Return the (X, Y) coordinate for the center point of the cell that contains the specified text.  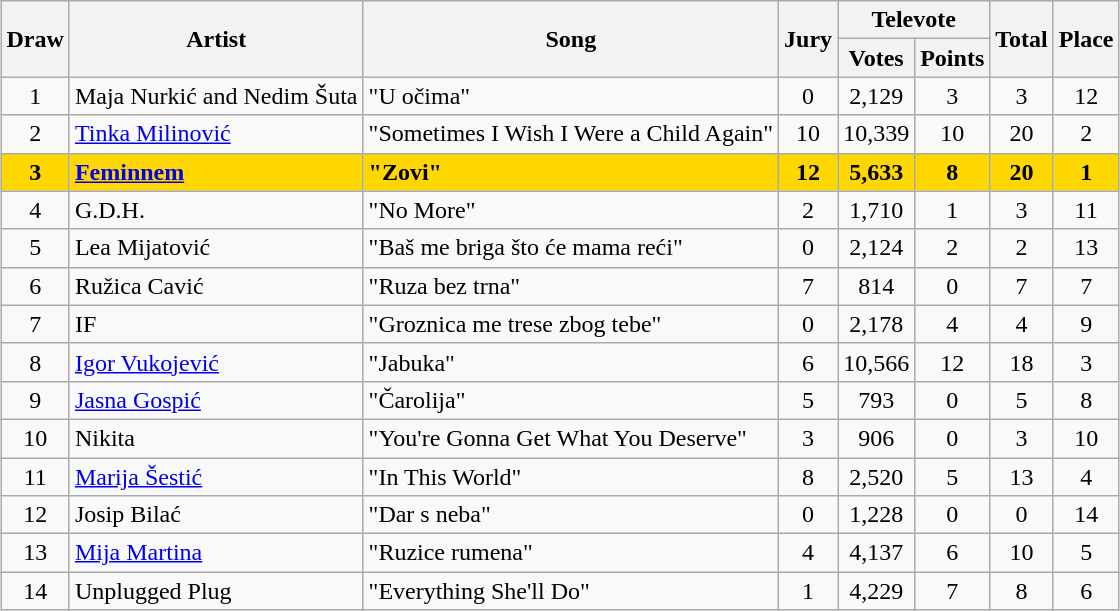
Jury (808, 39)
Tinka Milinović (216, 134)
906 (876, 438)
10,339 (876, 134)
"Jabuka" (571, 362)
Points (952, 58)
814 (876, 286)
Draw (35, 39)
Josip Bilać (216, 515)
Televote (914, 20)
5,633 (876, 172)
Feminnem (216, 172)
"Groznica me trese zbog tebe" (571, 324)
"U očima" (571, 96)
4,137 (876, 553)
"Ruza bez trna" (571, 286)
"Zovi" (571, 172)
Votes (876, 58)
4,229 (876, 591)
"Sometimes I Wish I Were a Child Again" (571, 134)
10,566 (876, 362)
2,129 (876, 96)
G.D.H. (216, 210)
"Ruzice rumena" (571, 553)
Place (1086, 39)
Lea Mijatović (216, 248)
Song (571, 39)
Jasna Gospić (216, 400)
Mija Martina (216, 553)
Ružica Cavić (216, 286)
18 (1022, 362)
"In This World" (571, 477)
"Čarolija" (571, 400)
"Baš me briga što će mama reći" (571, 248)
793 (876, 400)
Nikita (216, 438)
Total (1022, 39)
2,178 (876, 324)
Igor Vukojević (216, 362)
2,520 (876, 477)
1,710 (876, 210)
Artist (216, 39)
"Everything She'll Do" (571, 591)
Marija Šestić (216, 477)
"You're Gonna Get What You Deserve" (571, 438)
Maja Nurkić and Nedim Šuta (216, 96)
"No More" (571, 210)
2,124 (876, 248)
"Dar s neba" (571, 515)
Unplugged Plug (216, 591)
IF (216, 324)
1,228 (876, 515)
